Search for the cell housing the specified text and yield its (X, Y) center coordinate. 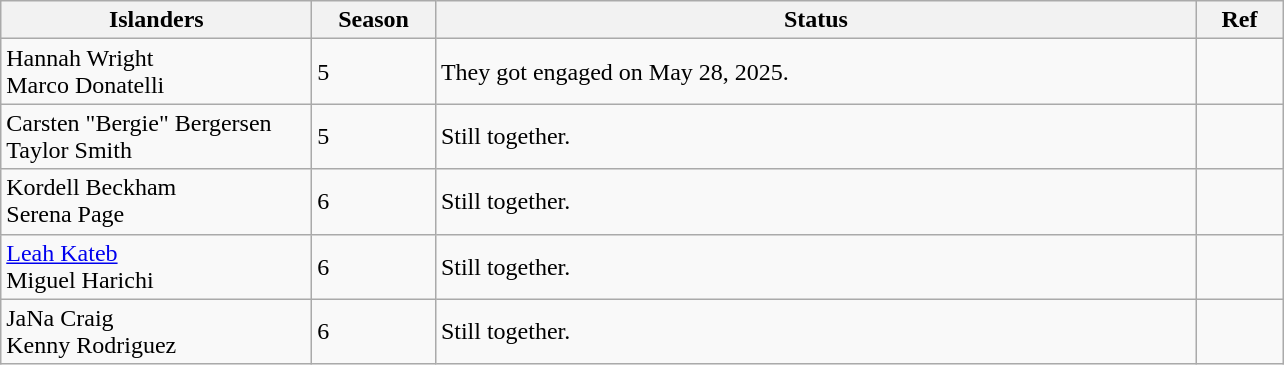
Carsten "Bergie" BergersenTaylor Smith (156, 136)
They got engaged on May 28, 2025. (816, 72)
Status (816, 20)
Hannah WrightMarco Donatelli (156, 72)
Islanders (156, 20)
JaNa CraigKenny Rodriguez (156, 332)
Kordell BeckhamSerena Page (156, 202)
Ref (1239, 20)
Leah KatebMiguel Harichi (156, 266)
Season (374, 20)
